Extract the (x, y) coordinate from the center of the cell holding the provided text.  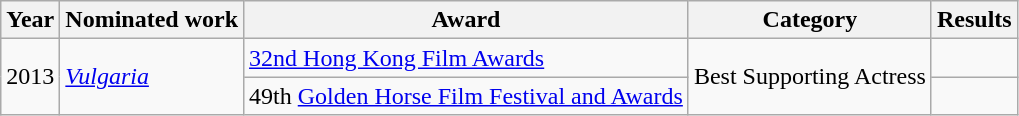
Nominated work (152, 20)
Year (30, 20)
49th Golden Horse Film Festival and Awards (466, 96)
Award (466, 20)
Results (974, 20)
Best Supporting Actress (810, 77)
Vulgaria (152, 77)
Category (810, 20)
2013 (30, 77)
32nd Hong Kong Film Awards (466, 58)
